Identify which cell holds the provided text, then report its (x, y) central coordinate. 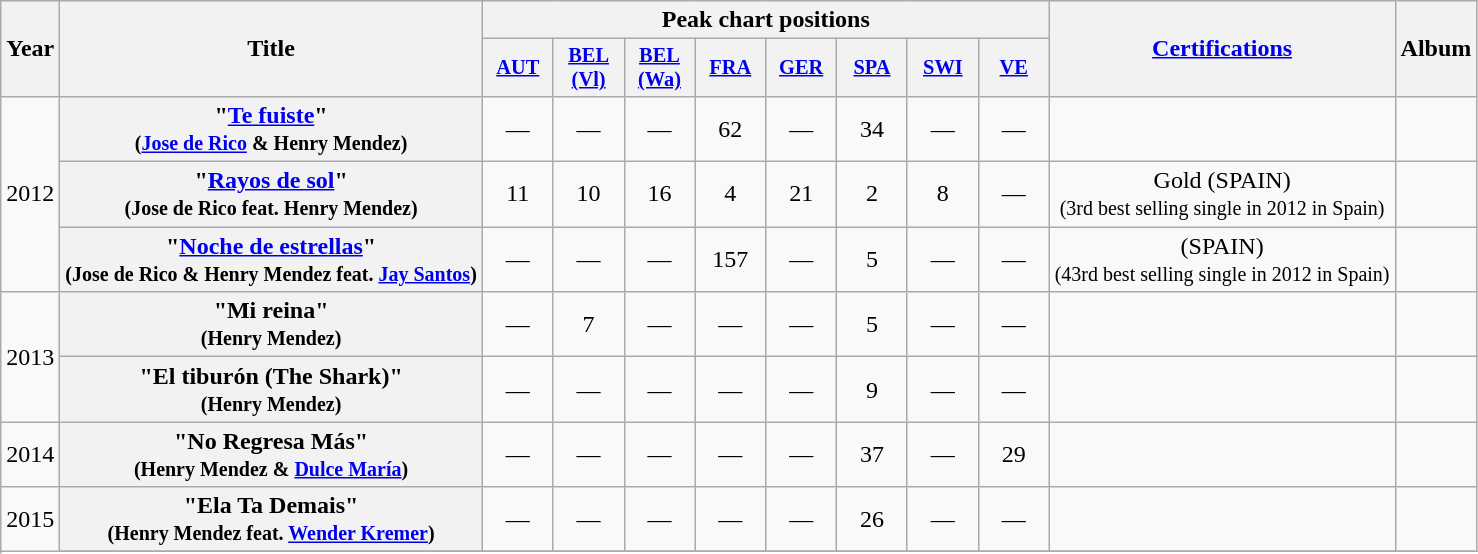
2012 (30, 194)
"Rayos de sol" (Jose de Rico feat. Henry Mendez) (272, 194)
16 (660, 194)
Certifications (1222, 49)
29 (1014, 454)
FRA (730, 68)
4 (730, 194)
Title (272, 49)
(SPAIN)(43rd best selling single in 2012 in Spain) (1222, 260)
37 (872, 454)
2 (872, 194)
"Noche de estrellas" (Jose de Rico & Henry Mendez feat. Jay Santos) (272, 260)
2014 (30, 454)
"El tiburón (The Shark)" (Henry Mendez) (272, 390)
Album (1436, 49)
157 (730, 260)
GER (802, 68)
VE (1014, 68)
"Te fuiste" (Jose de Rico & Henry Mendez) (272, 128)
SPA (872, 68)
26 (872, 520)
9 (872, 390)
7 (588, 324)
"Mi reina" (Henry Mendez) (272, 324)
21 (802, 194)
8 (942, 194)
34 (872, 128)
11 (518, 194)
BEL (Vl) (588, 68)
SWI (942, 68)
BEL (Wa) (660, 68)
2013 (30, 357)
AUT (518, 68)
Gold (SPAIN)(3rd best selling single in 2012 in Spain) (1222, 194)
Year (30, 49)
10 (588, 194)
2015 (30, 520)
"Ela Ta Demais" (Henry Mendez feat. Wender Kremer) (272, 520)
Peak chart positions (766, 20)
"No Regresa Más" (Henry Mendez & Dulce María) (272, 454)
62 (730, 128)
